Capture the cell that displays the provided text and extract its [x, y] central coordinate. 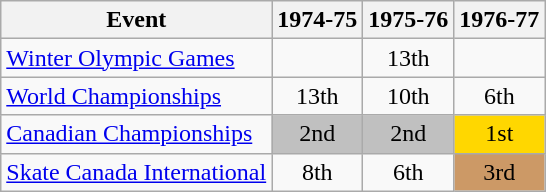
1976-77 [500, 20]
1974-75 [318, 20]
1975-76 [408, 20]
8th [318, 172]
Winter Olympic Games [136, 58]
10th [408, 96]
3rd [500, 172]
World Championships [136, 96]
Event [136, 20]
Skate Canada International [136, 172]
Canadian Championships [136, 134]
1st [500, 134]
